Identify which cell holds the provided text, then report its [X, Y] central coordinate. 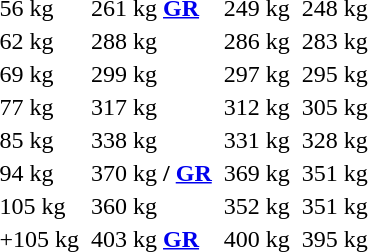
286 kg [256, 41]
317 kg [152, 107]
360 kg [152, 206]
370 kg / GR [152, 173]
312 kg [256, 107]
369 kg [256, 173]
352 kg [256, 206]
288 kg [152, 41]
331 kg [256, 140]
299 kg [152, 74]
338 kg [152, 140]
297 kg [256, 74]
